Determine the (X, Y) coordinate at the center of the cell enclosing the given text.  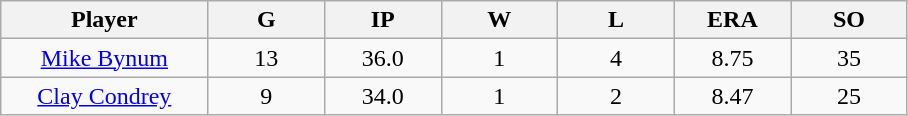
L (616, 20)
2 (616, 96)
34.0 (384, 96)
9 (266, 96)
W (500, 20)
35 (850, 58)
SO (850, 20)
25 (850, 96)
36.0 (384, 58)
4 (616, 58)
8.47 (732, 96)
Clay Condrey (104, 96)
ERA (732, 20)
G (266, 20)
Player (104, 20)
IP (384, 20)
8.75 (732, 58)
13 (266, 58)
Mike Bynum (104, 58)
